Locate the cell with the specified text and output its [X, Y] center coordinate. 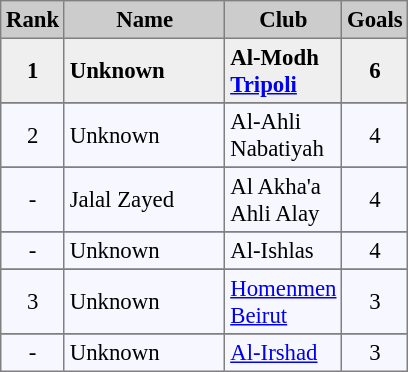
Club [284, 20]
Al-Ishlas [284, 251]
Name [144, 20]
6 [375, 70]
Jalal Zayed [144, 199]
Al Akha'a Ahli Alay [284, 199]
Homenmen Beirut [284, 301]
2 [33, 135]
Rank [33, 20]
1 [33, 70]
Goals [375, 20]
Al-Ahli Nabatiyah [284, 135]
Al-Modh Tripoli [284, 70]
Al-Irshad [284, 353]
